Extract the [X, Y] coordinate from the center of the cell holding the provided text.  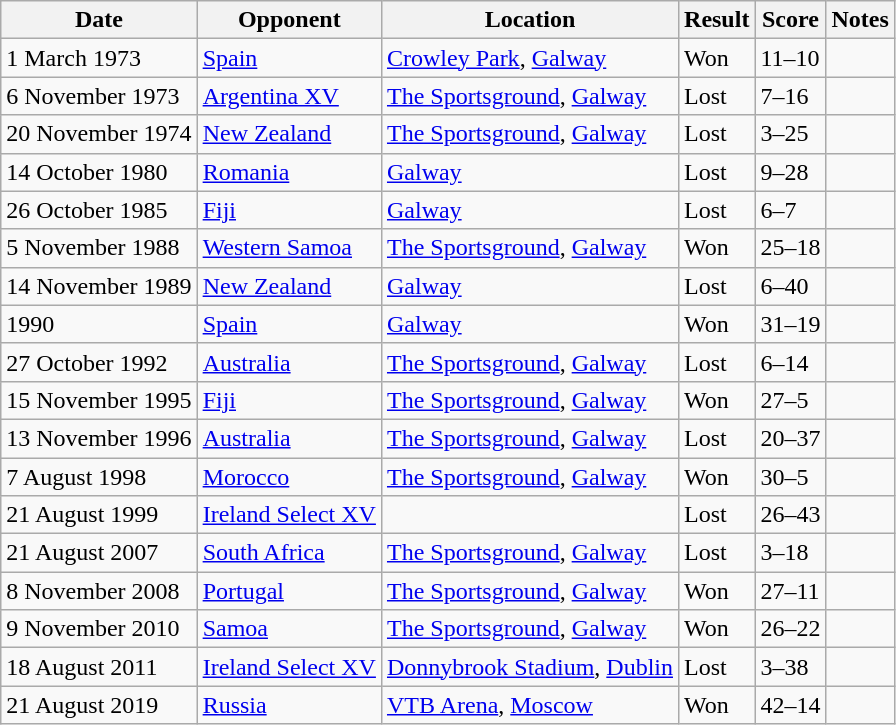
6–14 [790, 362]
15 November 1995 [99, 400]
1990 [99, 324]
8 November 2008 [99, 591]
7 August 1998 [99, 477]
3–18 [790, 553]
6–7 [790, 210]
Notes [860, 20]
Portugal [289, 591]
20 November 1974 [99, 134]
5 November 1988 [99, 248]
Argentina XV [289, 96]
Date [99, 20]
6–40 [790, 286]
14 November 1989 [99, 286]
Result [717, 20]
6 November 1973 [99, 96]
25–18 [790, 248]
Romania [289, 172]
14 October 1980 [99, 172]
Donnybrook Stadium, Dublin [530, 667]
Location [530, 20]
42–14 [790, 705]
21 August 2019 [99, 705]
South Africa [289, 553]
Score [790, 20]
13 November 1996 [99, 438]
1 March 1973 [99, 58]
3–25 [790, 134]
31–19 [790, 324]
9–28 [790, 172]
Samoa [289, 629]
26 October 1985 [99, 210]
27 October 1992 [99, 362]
21 August 1999 [99, 515]
11–10 [790, 58]
Russia [289, 705]
9 November 2010 [99, 629]
26–43 [790, 515]
21 August 2007 [99, 553]
26–22 [790, 629]
18 August 2011 [99, 667]
Morocco [289, 477]
Crowley Park, Galway [530, 58]
20–37 [790, 438]
Western Samoa [289, 248]
VTB Arena, Moscow [530, 705]
3–38 [790, 667]
Opponent [289, 20]
30–5 [790, 477]
27–11 [790, 591]
7–16 [790, 96]
27–5 [790, 400]
